Find where the given text appears and provide that cell's center as (x, y) coordinate. 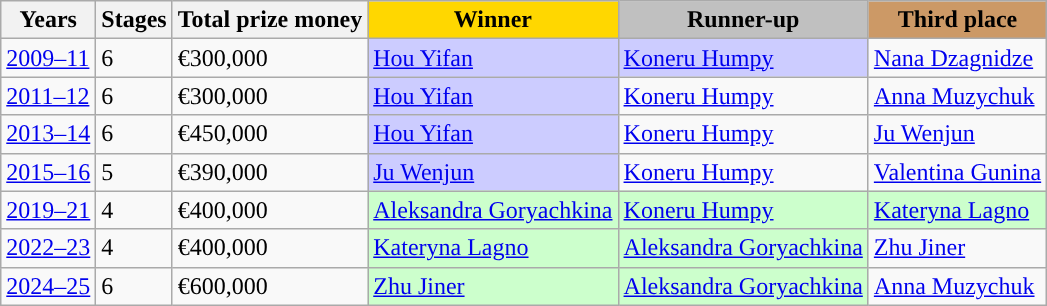
€450,000 (270, 134)
Nana Dzagnidze (957, 58)
2022–23 (48, 248)
2009–11 (48, 58)
Years (48, 20)
2024–25 (48, 286)
5 (134, 172)
2015–16 (48, 172)
€390,000 (270, 172)
Winner (493, 20)
2011–12 (48, 96)
Valentina Gunina (957, 172)
€600,000 (270, 286)
Stages (134, 20)
2013–14 (48, 134)
2019–21 (48, 210)
Runner-up (743, 20)
Third place (957, 20)
Total prize money (270, 20)
